Scan for the cell matching the given text and deliver its (X, Y) coordinate at center. 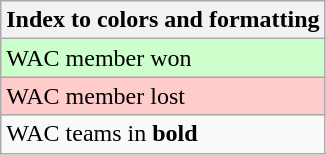
WAC teams in bold (163, 134)
Index to colors and formatting (163, 20)
WAC member won (163, 58)
WAC member lost (163, 96)
